Provide the [x, y] coordinate of the cell's center where the given text is located.  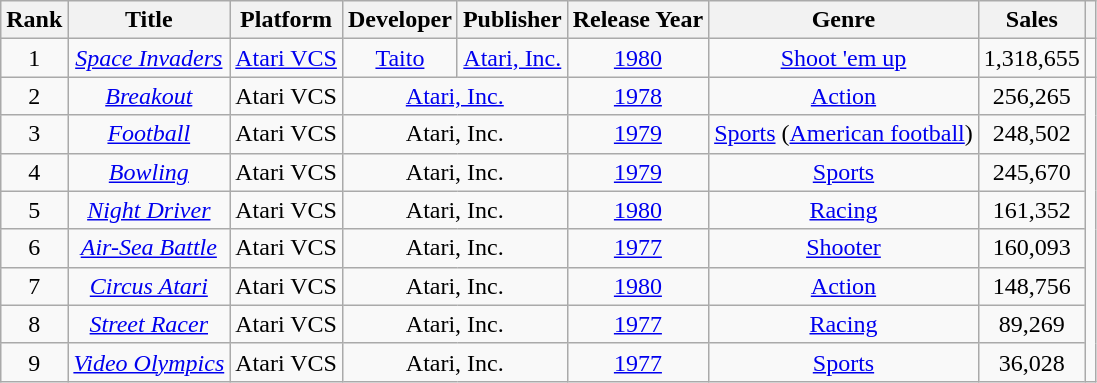
Title [149, 20]
7 [34, 286]
256,265 [1032, 96]
Shoot 'em up [844, 58]
89,269 [1032, 324]
Genre [844, 20]
Release Year [638, 20]
Sales [1032, 20]
Shooter [844, 248]
Bowling [149, 172]
Developer [400, 20]
Sports (American football) [844, 134]
Football [149, 134]
Video Olympics [149, 362]
3 [34, 134]
1 [34, 58]
248,502 [1032, 134]
161,352 [1032, 210]
Street Racer [149, 324]
36,028 [1032, 362]
9 [34, 362]
Night Driver [149, 210]
148,756 [1032, 286]
Taito [400, 58]
2 [34, 96]
Platform [286, 20]
1,318,655 [1032, 58]
1978 [638, 96]
5 [34, 210]
Circus Atari [149, 286]
Breakout [149, 96]
Rank [34, 20]
6 [34, 248]
245,670 [1032, 172]
Publisher [512, 20]
Air-Sea Battle [149, 248]
8 [34, 324]
160,093 [1032, 248]
4 [34, 172]
Space Invaders [149, 58]
